Locate the cell with the specified text and output its (X, Y) center coordinate. 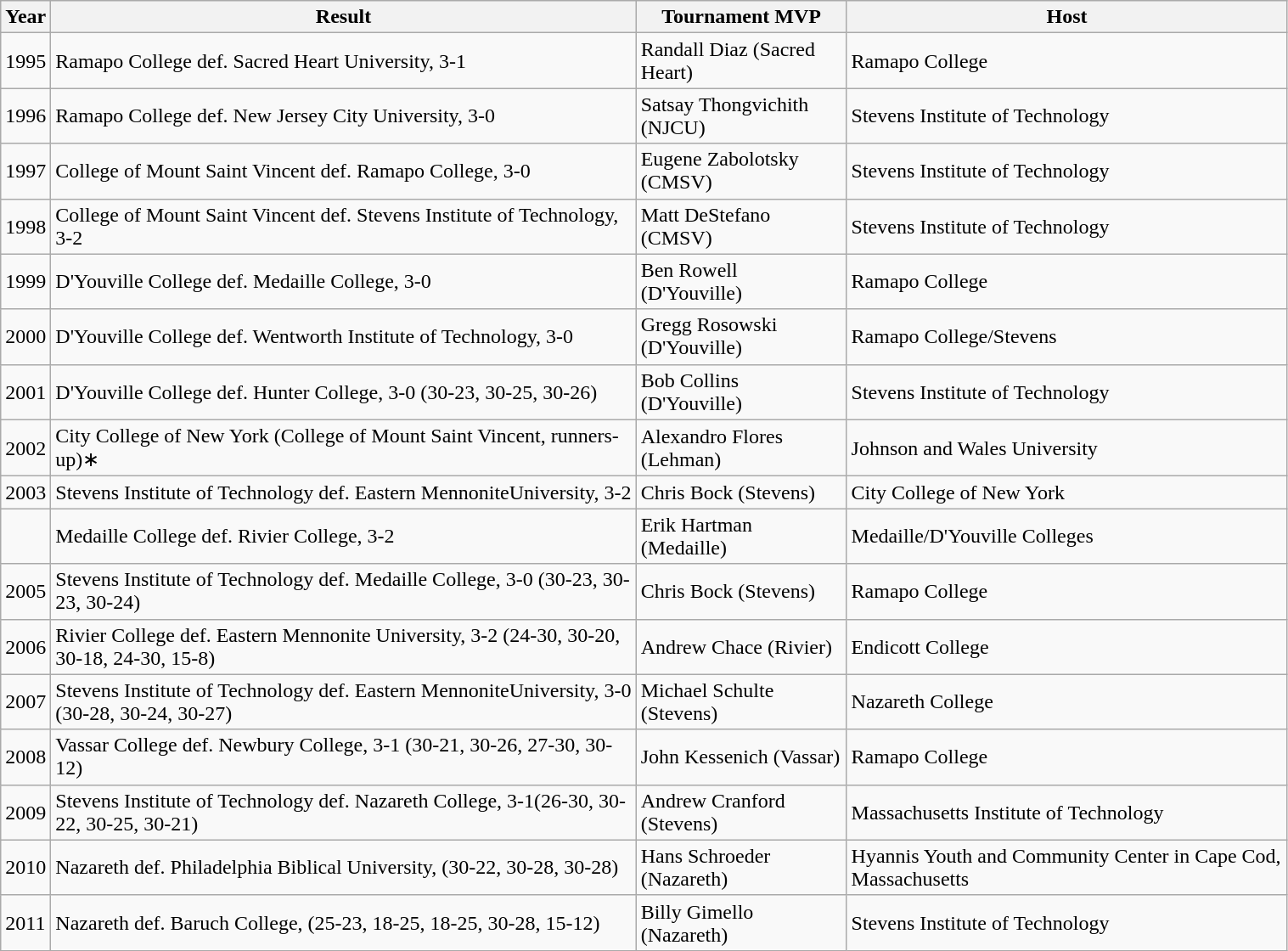
Tournament MVP (741, 17)
2002 (25, 448)
Alexandro Flores (Lehman) (741, 448)
Massachusetts Institute of Technology (1066, 812)
Erik Hartman (Medaille) (741, 537)
1999 (25, 282)
1996 (25, 115)
Vassar College def. Newbury College, 3-1 (30-21, 30-26, 27-30, 30-12) (343, 757)
Ramapo College def. Sacred Heart University, 3-1 (343, 61)
Endicott College (1066, 647)
Host (1066, 17)
Result (343, 17)
Stevens Institute of Technology def. Eastern MennoniteUniversity, 3-0 (30-28, 30-24, 30-27) (343, 701)
Gregg Rosowski (D'Youville) (741, 336)
Year (25, 17)
Nazareth def. Philadelphia Biblical University, (30-22, 30-28, 30-28) (343, 868)
Rivier College def. Eastern Mennonite University, 3-2 (24-30, 30-20, 30-18, 24-30, 15-8) (343, 647)
Johnson and Wales University (1066, 448)
2010 (25, 868)
College of Mount Saint Vincent def. Ramapo College, 3-0 (343, 172)
Medaille College def. Rivier College, 3-2 (343, 537)
Randall Diaz (Sacred Heart) (741, 61)
Ramapo College/Stevens (1066, 336)
2000 (25, 336)
City College of New York (College of Mount Saint Vincent, runners-up)∗ (343, 448)
Stevens Institute of Technology def. Nazareth College, 3-1(26-30, 30-22, 30-25, 30-21) (343, 812)
2003 (25, 492)
Hyannis Youth and Community Center in Cape Cod, Massachusetts (1066, 868)
Nazareth def. Baruch College, (25-23, 18-25, 18-25, 30-28, 15-12) (343, 922)
2001 (25, 392)
2006 (25, 647)
D'Youville College def. Medaille College, 3-0 (343, 282)
Medaille/D'Youville Colleges (1066, 537)
1997 (25, 172)
2008 (25, 757)
Billy Gimello (Nazareth) (741, 922)
Eugene Zabolotsky (CMSV) (741, 172)
Satsay Thongvichith (NJCU) (741, 115)
Ben Rowell (D'Youville) (741, 282)
1998 (25, 226)
Andrew Cranford (Stevens) (741, 812)
1995 (25, 61)
2005 (25, 591)
2007 (25, 701)
John Kessenich (Vassar) (741, 757)
Ramapo College def. New Jersey City University, 3-0 (343, 115)
College of Mount Saint Vincent def. Stevens Institute of Technology, 3-2 (343, 226)
City College of New York (1066, 492)
Michael Schulte (Stevens) (741, 701)
D'Youville College def. Hunter College, 3-0 (30-23, 30-25, 30-26) (343, 392)
Hans Schroeder (Nazareth) (741, 868)
D'Youville College def. Wentworth Institute of Technology, 3-0 (343, 336)
Nazareth College (1066, 701)
Stevens Institute of Technology def. Medaille College, 3-0 (30-23, 30-23, 30-24) (343, 591)
2011 (25, 922)
Matt DeStefano (CMSV) (741, 226)
Bob Collins (D'Youville) (741, 392)
Andrew Chace (Rivier) (741, 647)
Stevens Institute of Technology def. Eastern MennoniteUniversity, 3-2 (343, 492)
2009 (25, 812)
